From the cell containing the given text, extract its center point as [X, Y] coordinate. 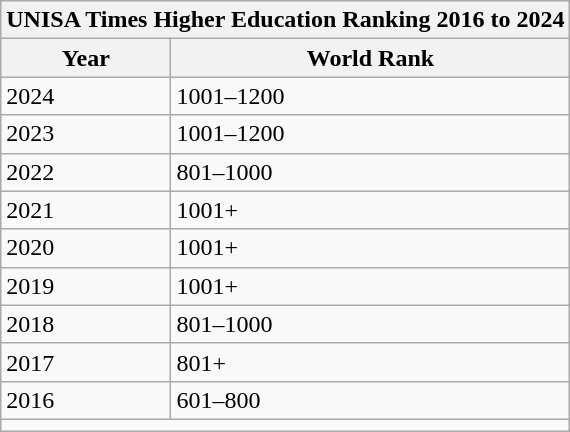
World Rank [370, 58]
2021 [86, 210]
2024 [86, 96]
UNISA Times Higher Education Ranking 2016 to 2024 [286, 20]
Year [86, 58]
2016 [86, 400]
2017 [86, 362]
2023 [86, 134]
2022 [86, 172]
601–800 [370, 400]
2018 [86, 324]
2020 [86, 248]
801+ [370, 362]
2019 [86, 286]
